Output the (x, y) coordinate of the center of the cell containing the given text.  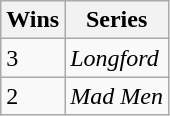
2 (33, 96)
3 (33, 58)
Mad Men (117, 96)
Longford (117, 58)
Wins (33, 20)
Series (117, 20)
